Scan for the cell matching the given text and deliver its (x, y) coordinate at center. 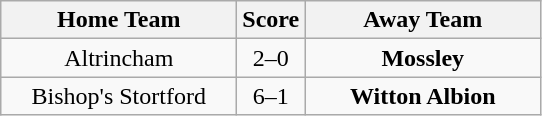
Altrincham (119, 58)
Bishop's Stortford (119, 96)
Home Team (119, 20)
Witton Albion (423, 96)
2–0 (271, 58)
Away Team (423, 20)
6–1 (271, 96)
Mossley (423, 58)
Score (271, 20)
